Determine the (X, Y) coordinate at the center of the cell enclosing the given text.  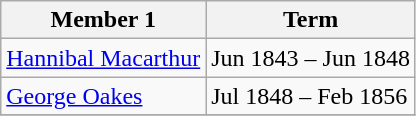
Jul 1848 – Feb 1856 (311, 96)
George Oakes (104, 96)
Term (311, 20)
Member 1 (104, 20)
Jun 1843 – Jun 1848 (311, 58)
Hannibal Macarthur (104, 58)
